Pinpoint the cell where the given text exists, returning its [x, y] midpoint coordinate. 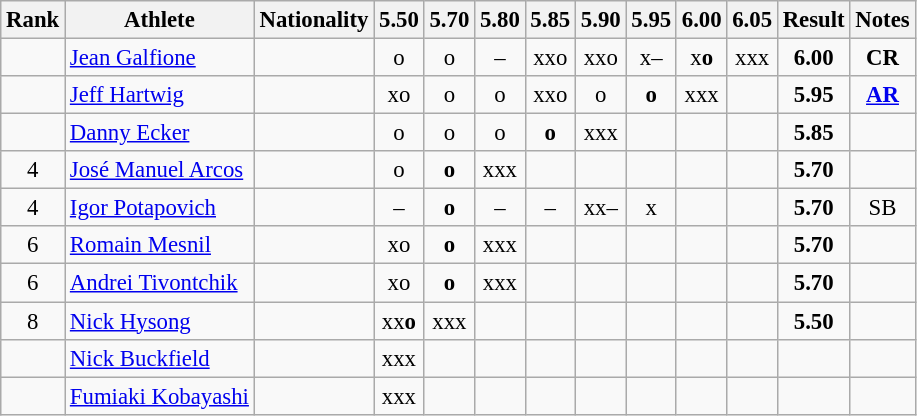
x [651, 208]
Athlete [160, 20]
AR [882, 95]
Jean Galfione [160, 58]
5.80 [500, 20]
Result [814, 20]
Nick Hysong [160, 321]
8 [33, 321]
Fumiaki Kobayashi [160, 396]
SB [882, 208]
Danny Ecker [160, 133]
Andrei Tivontchik [160, 283]
Rank [33, 20]
Notes [882, 20]
CR [882, 58]
José Manuel Arcos [160, 170]
Jeff Hartwig [160, 95]
Nationality [314, 20]
5.90 [601, 20]
6.05 [752, 20]
Nick Buckfield [160, 358]
xx– [601, 208]
Romain Mesnil [160, 245]
Igor Potapovich [160, 208]
x– [651, 58]
